Return [X, Y] of the center of cell containing provided text 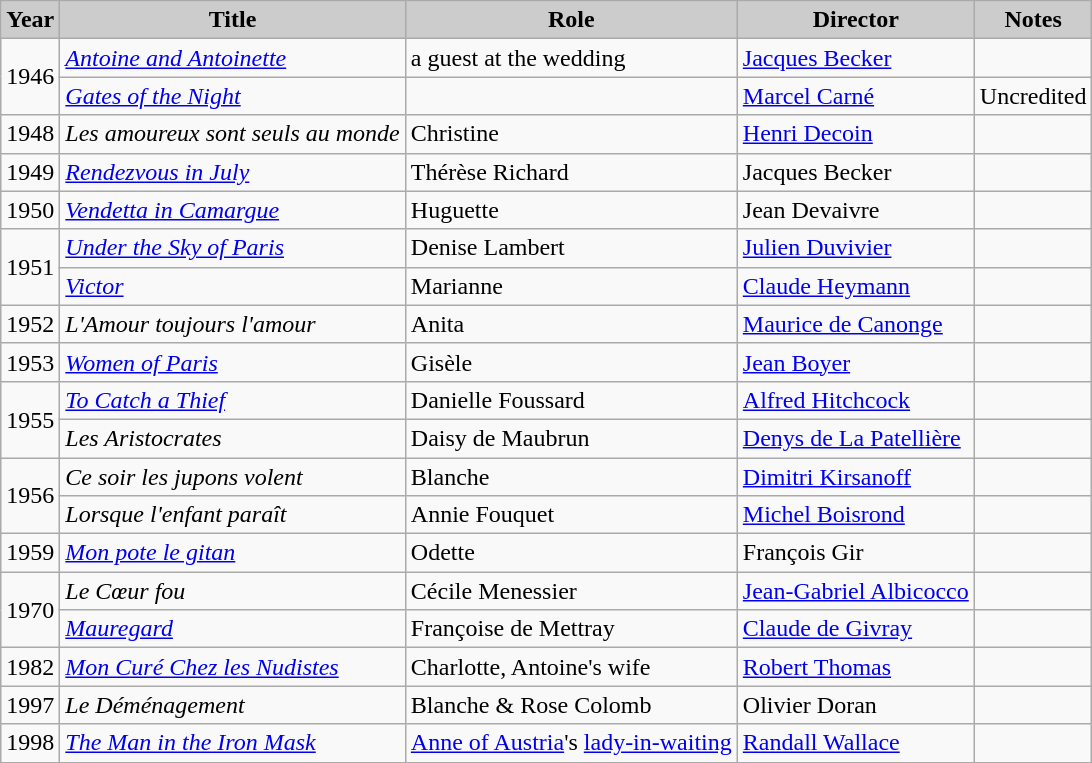
1948 [30, 134]
1959 [30, 553]
Marcel Carné [856, 96]
1970 [30, 610]
Role [571, 20]
Anne of Austria's lady-in-waiting [571, 743]
1953 [30, 362]
L'Amour toujours l'amour [232, 324]
Victor [232, 286]
1955 [30, 419]
Mon pote le gitan [232, 553]
Jean Boyer [856, 362]
Rendezvous in July [232, 172]
Director [856, 20]
Annie Fouquet [571, 515]
Huguette [571, 210]
Les amoureux sont seuls au monde [232, 134]
1952 [30, 324]
Gisèle [571, 362]
Vendetta in Camargue [232, 210]
Christine [571, 134]
Mauregard [232, 629]
Dimitri Kirsanoff [856, 477]
Denise Lambert [571, 248]
Blanche & Rose Colomb [571, 705]
Danielle Foussard [571, 400]
1956 [30, 496]
Olivier Doran [856, 705]
Year [30, 20]
1949 [30, 172]
Jean Devaivre [856, 210]
a guest at the wedding [571, 58]
Blanche [571, 477]
Robert Thomas [856, 667]
Daisy de Maubrun [571, 438]
1982 [30, 667]
1997 [30, 705]
Women of Paris [232, 362]
1951 [30, 267]
Uncredited [1033, 96]
Mon Curé Chez les Nudistes [232, 667]
Cécile Menessier [571, 591]
Claude Heymann [856, 286]
1950 [30, 210]
Denys de La Patellière [856, 438]
Alfred Hitchcock [856, 400]
Le Déménagement [232, 705]
Henri Decoin [856, 134]
François Gir [856, 553]
Le Cœur fou [232, 591]
Antoine and Antoinette [232, 58]
1946 [30, 77]
Anita [571, 324]
Randall Wallace [856, 743]
Under the Sky of Paris [232, 248]
Title [232, 20]
Maurice de Canonge [856, 324]
Julien Duvivier [856, 248]
Thérèse Richard [571, 172]
Françoise de Mettray [571, 629]
Michel Boisrond [856, 515]
1998 [30, 743]
To Catch a Thief [232, 400]
Ce soir les jupons volent [232, 477]
Les Aristocrates [232, 438]
Notes [1033, 20]
Gates of the Night [232, 96]
Charlotte, Antoine's wife [571, 667]
Jean-Gabriel Albicocco [856, 591]
Claude de Givray [856, 629]
Odette [571, 553]
The Man in the Iron Mask [232, 743]
Lorsque l'enfant paraît [232, 515]
Marianne [571, 286]
